Scan for the cell matching the given text and deliver its [X, Y] coordinate at center. 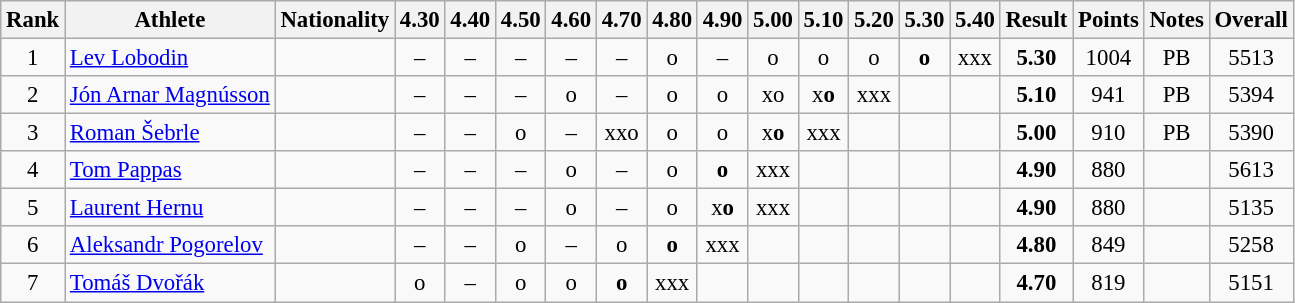
Rank [33, 20]
4.40 [470, 20]
5135 [1251, 208]
4.50 [520, 20]
941 [1108, 95]
1004 [1108, 58]
Lev Lobodin [170, 58]
Roman Šebrle [170, 133]
910 [1108, 133]
5151 [1251, 283]
Notes [1176, 20]
849 [1108, 245]
5 [33, 208]
4 [33, 170]
Tom Pappas [170, 170]
3 [33, 133]
Points [1108, 20]
Jón Arnar Magnússon [170, 95]
Aleksandr Pogorelov [170, 245]
5394 [1251, 95]
819 [1108, 283]
7 [33, 283]
Nationality [334, 20]
Tomáš Dvořák [170, 283]
Athlete [170, 20]
4.30 [420, 20]
5.40 [975, 20]
5390 [1251, 133]
5.20 [874, 20]
6 [33, 245]
Laurent Hernu [170, 208]
2 [33, 95]
5513 [1251, 58]
Result [1036, 20]
5258 [1251, 245]
5613 [1251, 170]
4.60 [571, 20]
1 [33, 58]
xxo [621, 133]
Overall [1251, 20]
